Extract the [X, Y] coordinate from the center of the cell holding the provided text.  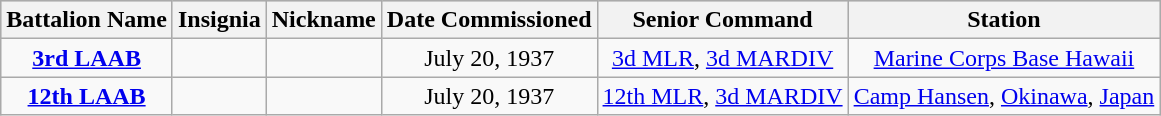
Senior Command [722, 20]
Date Commissioned [489, 20]
Battalion Name [87, 20]
3d MLR, 3d MARDIV [722, 58]
Nickname [324, 20]
Camp Hansen, Okinawa, Japan [1004, 96]
3rd LAAB [87, 58]
12th MLR, 3d MARDIV [722, 96]
12th LAAB [87, 96]
Insignia [219, 20]
Station [1004, 20]
Marine Corps Base Hawaii [1004, 58]
